Locate the cell with the specified text and output its (x, y) center coordinate. 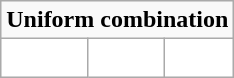
Helmet (44, 58)
Pants (200, 58)
Uniform combination (118, 20)
Jersey (126, 58)
